Identify which cell holds the provided text, then report its (x, y) central coordinate. 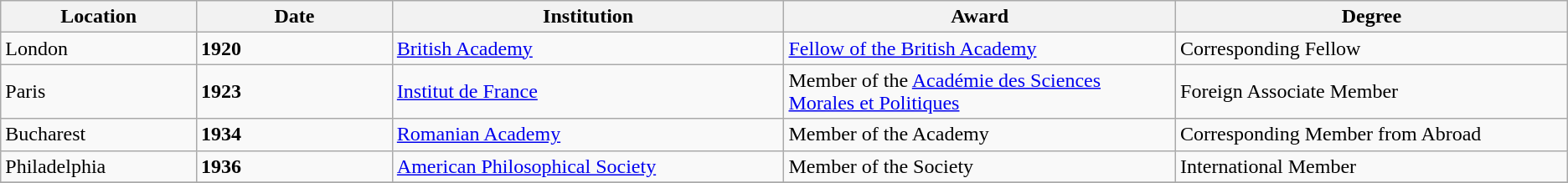
Member of the Academy (980, 135)
Member of the Society (980, 166)
American Philosophical Society (588, 166)
Location (99, 17)
Corresponding Member from Abroad (1372, 135)
Philadelphia (99, 166)
Member of the Académie des Sciences Morales et Politiques (980, 92)
British Academy (588, 48)
1923 (295, 92)
Corresponding Fellow (1372, 48)
Fellow of the British Academy (980, 48)
1920 (295, 48)
1934 (295, 135)
Institution (588, 17)
Foreign Associate Member (1372, 92)
Romanian Academy (588, 135)
Bucharest (99, 135)
Paris (99, 92)
Institut de France (588, 92)
1936 (295, 166)
Degree (1372, 17)
International Member (1372, 166)
London (99, 48)
Date (295, 17)
Award (980, 17)
